Provide the (X, Y) coordinate of the cell's center where the given text is located.  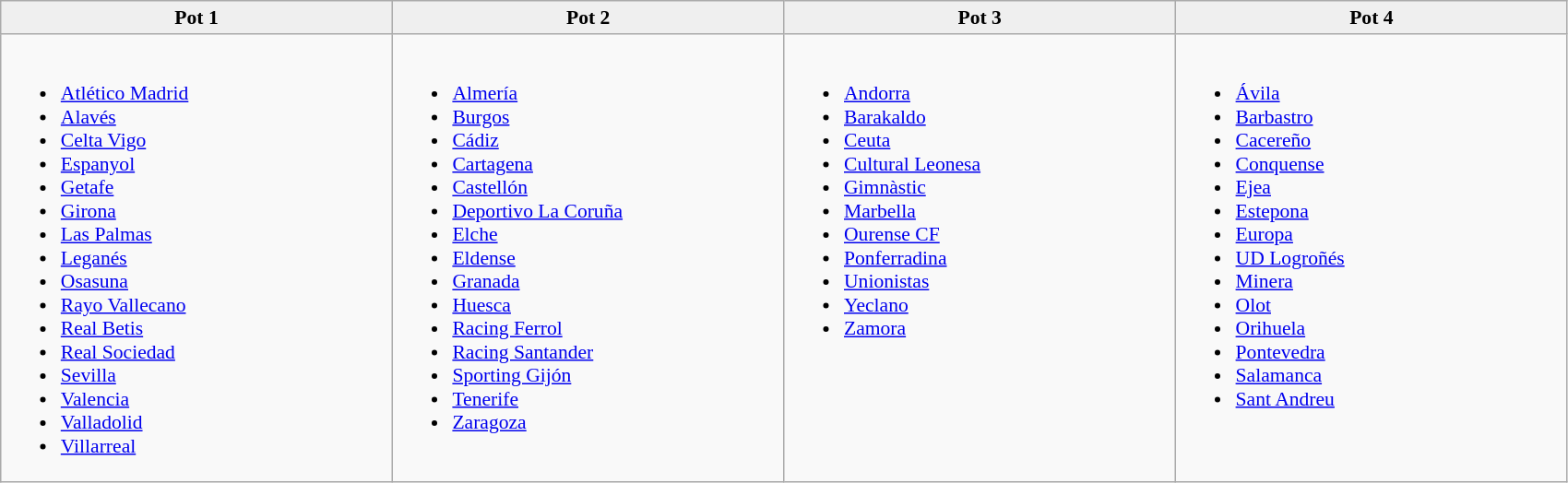
Pot 3 (980, 18)
Pot 4 (1372, 18)
ÁvilaBarbastroCacereñoConquenseEjeaEsteponaEuropaUD LogroñésMineraOlotOrihuelaPontevedraSalamancaSant Andreu (1372, 258)
AndorraBarakaldoCeutaCultural LeonesaGimnàsticMarbellaOurense CFPonferradinaUnionistasYeclanoZamora (980, 258)
AlmeríaBurgosCádizCartagenaCastellónDeportivo La CoruñaElcheEldenseGranadaHuescaRacing FerrolRacing SantanderSporting GijónTenerifeZaragoza (588, 258)
Atlético MadridAlavésCelta VigoEspanyolGetafeGironaLas PalmasLeganésOsasunaRayo VallecanoReal BetisReal SociedadSevillaValenciaValladolidVillarreal (197, 258)
Pot 1 (197, 18)
Pot 2 (588, 18)
